Pinpoint the cell where the given text exists, returning its [x, y] midpoint coordinate. 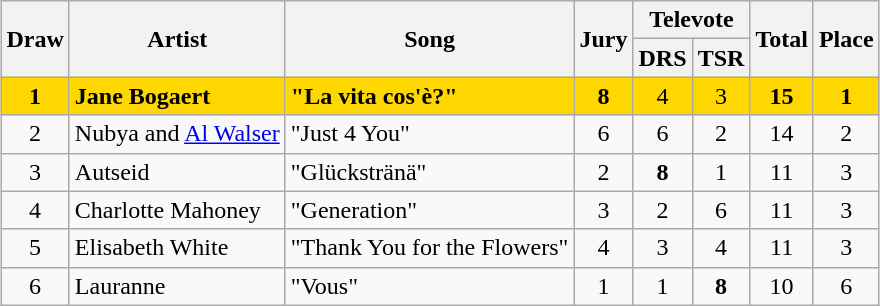
Total [782, 39]
Artist [177, 39]
DRS [662, 58]
TSR [721, 58]
Draw [35, 39]
Song [430, 39]
Lauranne [177, 286]
"Thank You for the Flowers" [430, 248]
"Generation" [430, 210]
14 [782, 134]
10 [782, 286]
Charlotte Mahoney [177, 210]
Nubya and Al Walser [177, 134]
Autseid [177, 172]
5 [35, 248]
Televote [692, 20]
15 [782, 96]
"La vita cos'è?" [430, 96]
Place [846, 39]
Jury [604, 39]
Jane Bogaert [177, 96]
"Just 4 You" [430, 134]
"Glückstränä" [430, 172]
"Vous" [430, 286]
Elisabeth White [177, 248]
